Search for the cell housing the specified text and yield its (X, Y) center coordinate. 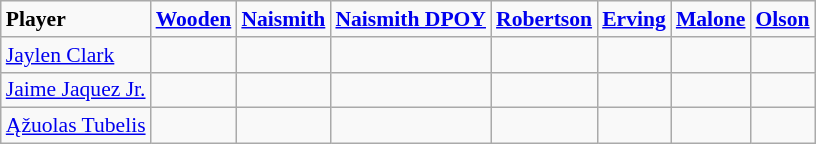
Naismith DPOY (410, 19)
Malone (711, 19)
Ąžuolas Tubelis (76, 126)
Jaime Jaquez Jr. (76, 90)
Olson (783, 19)
Naismith (283, 19)
Wooden (194, 19)
Erving (634, 19)
Robertson (544, 19)
Jaylen Clark (76, 55)
Player (76, 19)
